For the text-containing cell, return its midpoint in (X, Y) coordinate format. 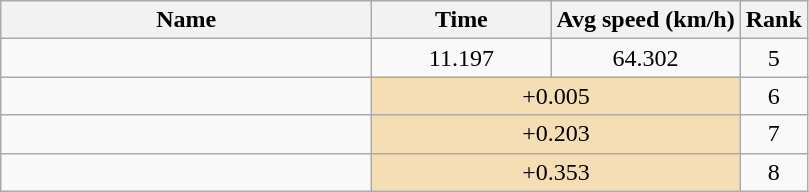
Rank (774, 20)
Time (462, 20)
Name (186, 20)
11.197 (462, 58)
8 (774, 172)
5 (774, 58)
64.302 (646, 58)
Avg speed (km/h) (646, 20)
+0.203 (556, 134)
+0.005 (556, 96)
7 (774, 134)
6 (774, 96)
+0.353 (556, 172)
